Capture the cell that displays the provided text and extract its [X, Y] central coordinate. 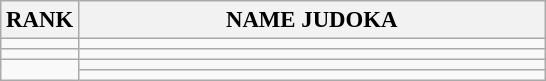
NAME JUDOKA [312, 20]
RANK [40, 20]
